Return the (x, y) coordinate for the center point of the cell that contains the specified text.  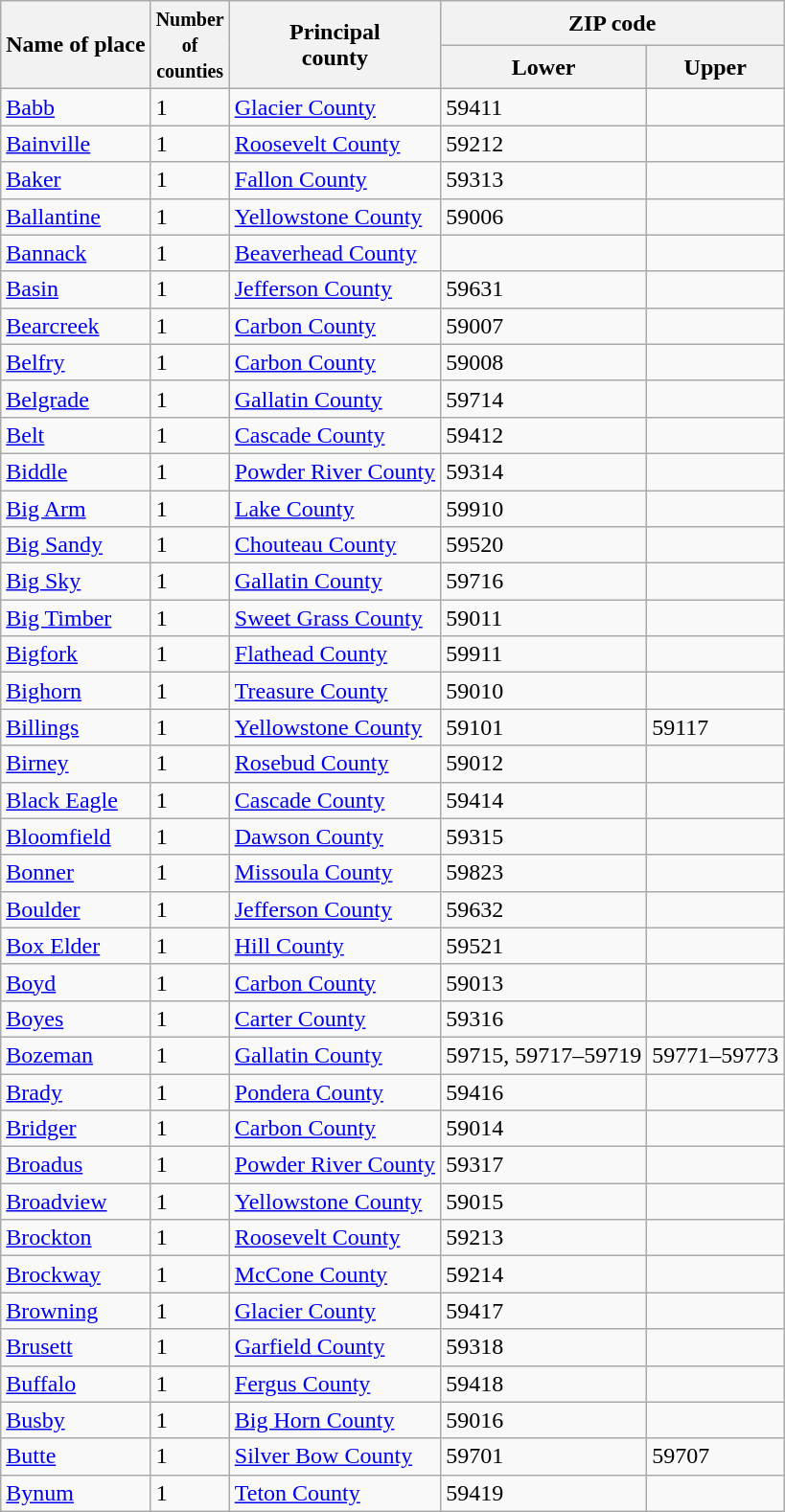
Flathead County (335, 654)
Name of place (76, 45)
Bigfork (76, 654)
Big Horn County (335, 1420)
Rosebud County (335, 764)
59008 (544, 362)
Lower (544, 67)
Browning (76, 1311)
59101 (544, 727)
59414 (544, 800)
59417 (544, 1311)
59313 (544, 180)
McCone County (335, 1274)
59012 (544, 764)
59014 (544, 1129)
59315 (544, 836)
59412 (544, 435)
Chouteau County (335, 545)
Brady (76, 1091)
Bynum (76, 1493)
59771–59773 (715, 1055)
59007 (544, 326)
Basin (76, 289)
59015 (544, 1202)
Billings (76, 727)
Bearcreek (76, 326)
Fallon County (335, 180)
59707 (715, 1456)
Bridger (76, 1129)
59823 (544, 873)
59006 (544, 217)
59701 (544, 1456)
59013 (544, 982)
Broadview (76, 1202)
Biddle (76, 471)
Fergus County (335, 1384)
Pondera County (335, 1091)
ZIP code (612, 23)
Dawson County (335, 836)
Butte (76, 1456)
Belt (76, 435)
Missoula County (335, 873)
Sweet Grass County (335, 618)
Big Sandy (76, 545)
Upper (715, 67)
Birney (76, 764)
59213 (544, 1238)
59016 (544, 1420)
Bighorn (76, 691)
Bannack (76, 253)
59117 (715, 727)
Buffalo (76, 1384)
Big Arm (76, 509)
59520 (544, 545)
Big Sky (76, 582)
59632 (544, 909)
59910 (544, 509)
Principal county (335, 45)
59911 (544, 654)
Silver Bow County (335, 1456)
59714 (544, 399)
Box Elder (76, 946)
59314 (544, 471)
Teton County (335, 1493)
59212 (544, 144)
Bonner (76, 873)
59521 (544, 946)
59715, 59717–59719 (544, 1055)
Brusett (76, 1347)
Babb (76, 107)
Belfry (76, 362)
59416 (544, 1091)
59418 (544, 1384)
Brockway (76, 1274)
59419 (544, 1493)
59214 (544, 1274)
Black Eagle (76, 800)
59011 (544, 618)
Number ofcounties (190, 45)
Garfield County (335, 1347)
59318 (544, 1347)
Hill County (335, 946)
59716 (544, 582)
Boulder (76, 909)
Ballantine (76, 217)
Baker (76, 180)
Carter County (335, 1019)
Boyes (76, 1019)
Lake County (335, 509)
Treasure County (335, 691)
59317 (544, 1165)
59010 (544, 691)
Busby (76, 1420)
Beaverhead County (335, 253)
Belgrade (76, 399)
59316 (544, 1019)
Broadus (76, 1165)
Brockton (76, 1238)
Bainville (76, 144)
Bozeman (76, 1055)
Bloomfield (76, 836)
59631 (544, 289)
59411 (544, 107)
Boyd (76, 982)
Big Timber (76, 618)
